Identify which cell holds the provided text, then report its (x, y) central coordinate. 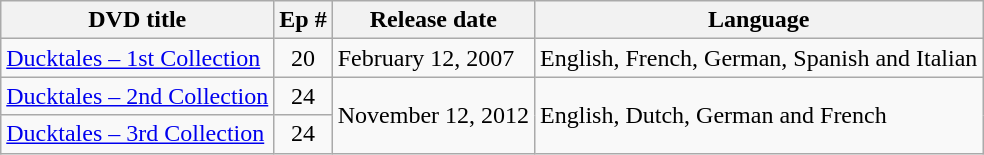
Ducktales – 1st Collection (138, 58)
DVD title (138, 20)
20 (303, 58)
Language (759, 20)
November 12, 2012 (433, 115)
Ducktales – 3rd Collection (138, 134)
English, French, German, Spanish and Italian (759, 58)
Release date (433, 20)
Ducktales – 2nd Collection (138, 96)
Ep # (303, 20)
February 12, 2007 (433, 58)
English, Dutch, German and French (759, 115)
